Find where the given text appears and provide that cell's center as (x, y) coordinate. 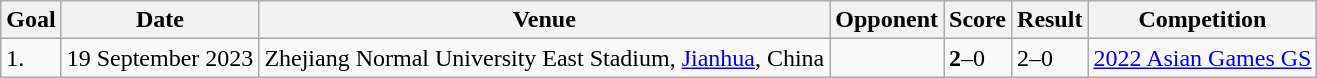
Result (1050, 20)
Goal (31, 20)
19 September 2023 (160, 58)
Score (978, 20)
Competition (1202, 20)
Zhejiang Normal University East Stadium, Jianhua, China (544, 58)
Opponent (887, 20)
1. (31, 58)
Venue (544, 20)
Date (160, 20)
2022 Asian Games GS (1202, 58)
